From the cell containing the given text, extract its center point as (x, y) coordinate. 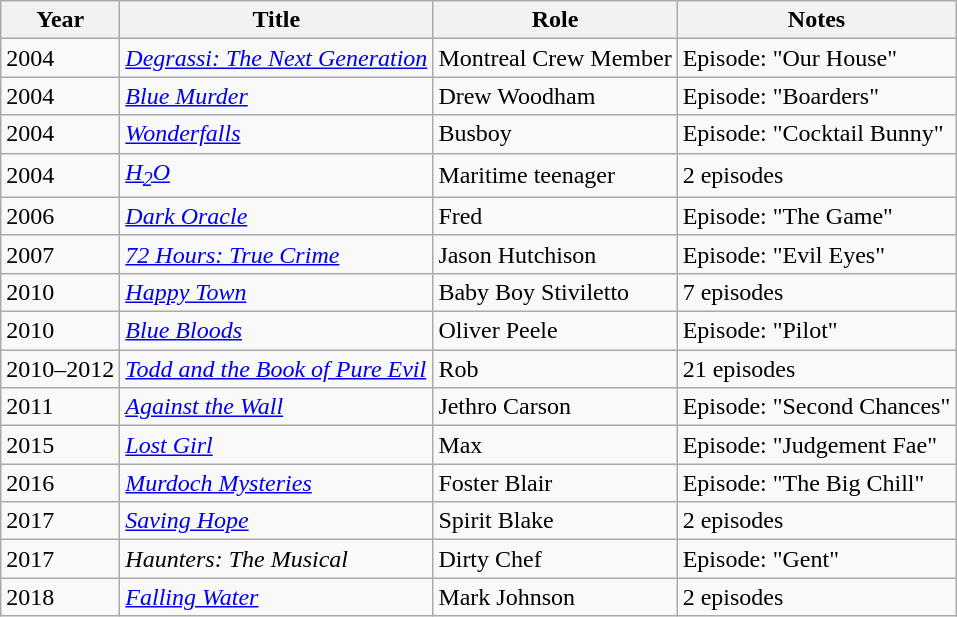
Episode: "The Big Chill" (816, 483)
Episode: "Judgement Fae" (816, 445)
Happy Town (276, 292)
Saving Hope (276, 521)
Blue Murder (276, 96)
7 episodes (816, 292)
Title (276, 20)
Dirty Chef (555, 559)
Todd and the Book of Pure Evil (276, 369)
Maritime teenager (555, 175)
Busboy (555, 134)
2016 (60, 483)
Episode: "Our House" (816, 58)
Foster Blair (555, 483)
2007 (60, 254)
Mark Johnson (555, 597)
Blue Bloods (276, 331)
21 episodes (816, 369)
Wonderfalls (276, 134)
Role (555, 20)
Oliver Peele (555, 331)
Haunters: The Musical (276, 559)
Episode: "Cocktail Bunny" (816, 134)
Episode: "Second Chances" (816, 407)
H2O (276, 175)
Fred (555, 216)
2015 (60, 445)
72 Hours: True Crime (276, 254)
Dark Oracle (276, 216)
Lost Girl (276, 445)
Degrassi: The Next Generation (276, 58)
2006 (60, 216)
Max (555, 445)
Jethro Carson (555, 407)
Falling Water (276, 597)
Episode: "The Game" (816, 216)
Episode: "Gent" (816, 559)
Drew Woodham (555, 96)
2018 (60, 597)
Episode: "Pilot" (816, 331)
Spirit Blake (555, 521)
Episode: "Evil Eyes" (816, 254)
Against the Wall (276, 407)
Rob (555, 369)
2011 (60, 407)
Episode: "Boarders" (816, 96)
Year (60, 20)
2010–2012 (60, 369)
Notes (816, 20)
Jason Hutchison (555, 254)
Murdoch Mysteries (276, 483)
Montreal Crew Member (555, 58)
Baby Boy Stiviletto (555, 292)
